Extract the [x, y] coordinate from the center of the cell holding the provided text.  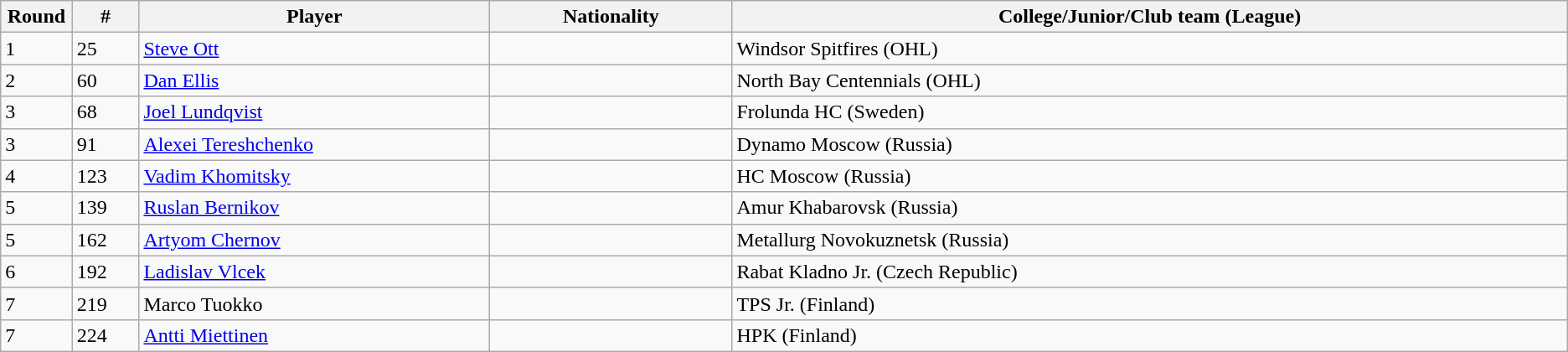
4 [37, 176]
Player [315, 17]
# [106, 17]
TPS Jr. (Finland) [1149, 303]
123 [106, 176]
68 [106, 112]
60 [106, 80]
192 [106, 272]
Frolunda HC (Sweden) [1149, 112]
91 [106, 144]
Antti Miettinen [315, 335]
2 [37, 80]
219 [106, 303]
College/Junior/Club team (League) [1149, 17]
Artyom Chernov [315, 240]
Nationality [611, 17]
HPK (Finland) [1149, 335]
Steve Ott [315, 49]
1 [37, 49]
Metallurg Novokuznetsk (Russia) [1149, 240]
Dynamo Moscow (Russia) [1149, 144]
162 [106, 240]
Marco Tuokko [315, 303]
North Bay Centennials (OHL) [1149, 80]
Round [37, 17]
Vadim Khomitsky [315, 176]
25 [106, 49]
224 [106, 335]
Joel Lundqvist [315, 112]
Amur Khabarovsk (Russia) [1149, 208]
Alexei Tereshchenko [315, 144]
6 [37, 272]
Ladislav Vlcek [315, 272]
139 [106, 208]
Windsor Spitfires (OHL) [1149, 49]
Rabat Kladno Jr. (Czech Republic) [1149, 272]
Dan Ellis [315, 80]
Ruslan Bernikov [315, 208]
HC Moscow (Russia) [1149, 176]
